Return [X, Y] of the center of cell containing provided text 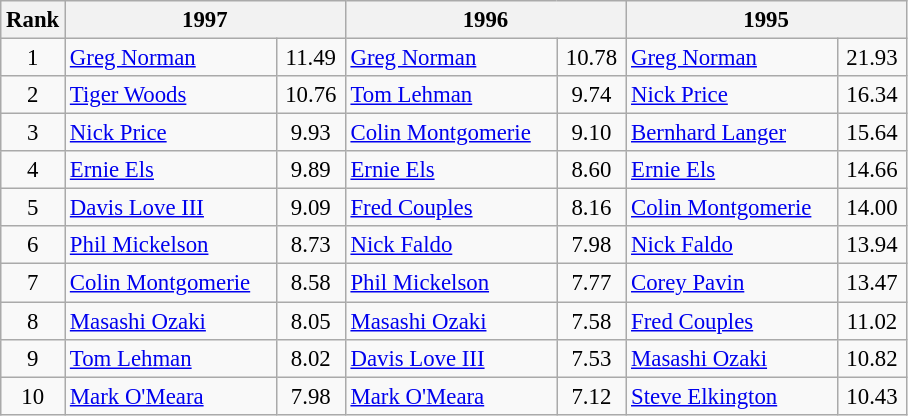
8 [33, 321]
16.34 [872, 95]
7.12 [592, 396]
5 [33, 208]
13.94 [872, 245]
1995 [766, 20]
13.47 [872, 283]
10.82 [872, 358]
9.74 [592, 95]
8.73 [310, 245]
3 [33, 133]
8.02 [310, 358]
7.58 [592, 321]
9.09 [310, 208]
8.16 [592, 208]
14.66 [872, 170]
Corey Pavin [732, 283]
Steve Elkington [732, 396]
9 [33, 358]
6 [33, 245]
9.89 [310, 170]
10.43 [872, 396]
7.77 [592, 283]
10 [33, 396]
8.58 [310, 283]
11.49 [310, 58]
Tiger Woods [171, 95]
14.00 [872, 208]
8.05 [310, 321]
1 [33, 58]
9.93 [310, 133]
Bernhard Langer [732, 133]
2 [33, 95]
1997 [206, 20]
1996 [486, 20]
10.78 [592, 58]
Rank [33, 20]
15.64 [872, 133]
21.93 [872, 58]
7 [33, 283]
11.02 [872, 321]
8.60 [592, 170]
7.53 [592, 358]
10.76 [310, 95]
9.10 [592, 133]
4 [33, 170]
